Locate the cell with the specified text and output its (X, Y) center coordinate. 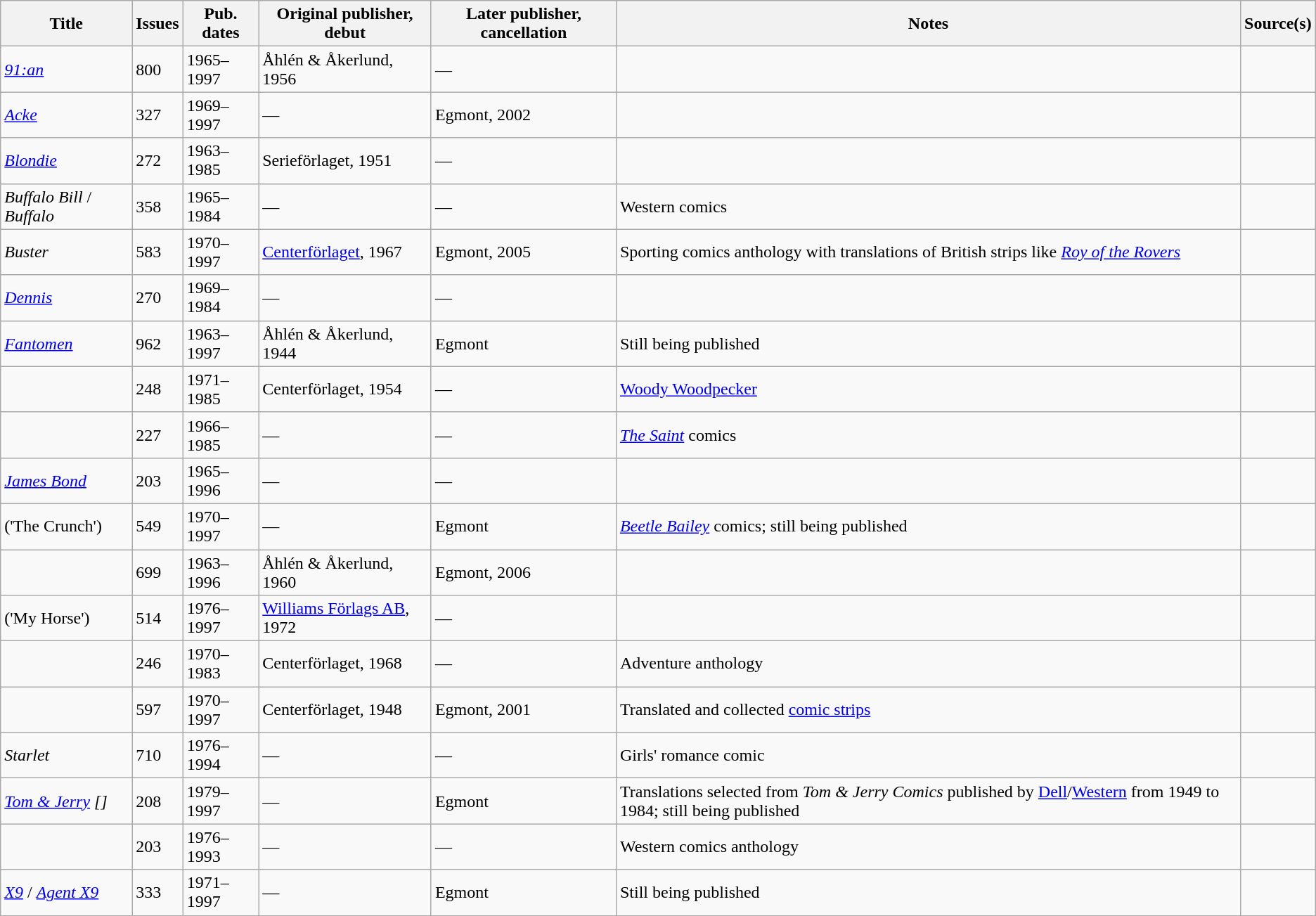
1965–1984 (221, 207)
91:an (66, 69)
1976–1994 (221, 755)
962 (157, 343)
1965–1996 (221, 481)
583 (157, 252)
1969–1984 (221, 298)
1963–1985 (221, 160)
246 (157, 664)
800 (157, 69)
1970–1983 (221, 664)
514 (157, 619)
1971–1985 (221, 389)
Woody Woodpecker (928, 389)
Centerförlaget, 1968 (345, 664)
597 (157, 710)
James Bond (66, 481)
Buster (66, 252)
The Saint comics (928, 434)
1976–1993 (221, 846)
1963–1997 (221, 343)
Serieförlaget, 1951 (345, 160)
Translated and collected comic strips (928, 710)
Centerförlaget, 1954 (345, 389)
272 (157, 160)
327 (157, 115)
549 (157, 526)
Dennis (66, 298)
227 (157, 434)
Girls' romance comic (928, 755)
Fantomen (66, 343)
Western comics (928, 207)
Buffalo Bill / Buffalo (66, 207)
Original publisher, debut (345, 24)
Issues (157, 24)
Centerförlaget, 1948 (345, 710)
358 (157, 207)
248 (157, 389)
1963–1996 (221, 572)
Starlet (66, 755)
Acke (66, 115)
Notes (928, 24)
Blondie (66, 160)
Tom & Jerry [] (66, 801)
('My Horse') (66, 619)
Later publisher, cancellation (523, 24)
Egmont, 2005 (523, 252)
208 (157, 801)
('The Crunch') (66, 526)
Egmont, 2006 (523, 572)
710 (157, 755)
1971–1997 (221, 893)
Centerförlaget, 1967 (345, 252)
Pub. dates (221, 24)
270 (157, 298)
Åhlén & Åkerlund, 1960 (345, 572)
Åhlén & Åkerlund, 1956 (345, 69)
333 (157, 893)
Source(s) (1278, 24)
Adventure anthology (928, 664)
1979–1997 (221, 801)
Williams Förlags AB, 1972 (345, 619)
Egmont, 2002 (523, 115)
1965–1997 (221, 69)
X9 / Agent X9 (66, 893)
Sporting comics anthology with translations of British strips like Roy of the Rovers (928, 252)
Title (66, 24)
Western comics anthology (928, 846)
1969–1997 (221, 115)
1966–1985 (221, 434)
1976–1997 (221, 619)
Egmont, 2001 (523, 710)
Translations selected from Tom & Jerry Comics published by Dell/Western from 1949 to 1984; still being published (928, 801)
699 (157, 572)
Åhlén & Åkerlund, 1944 (345, 343)
Beetle Bailey comics; still being published (928, 526)
